Detect which cell encompasses the target text, then output its (x, y) center coordinate. 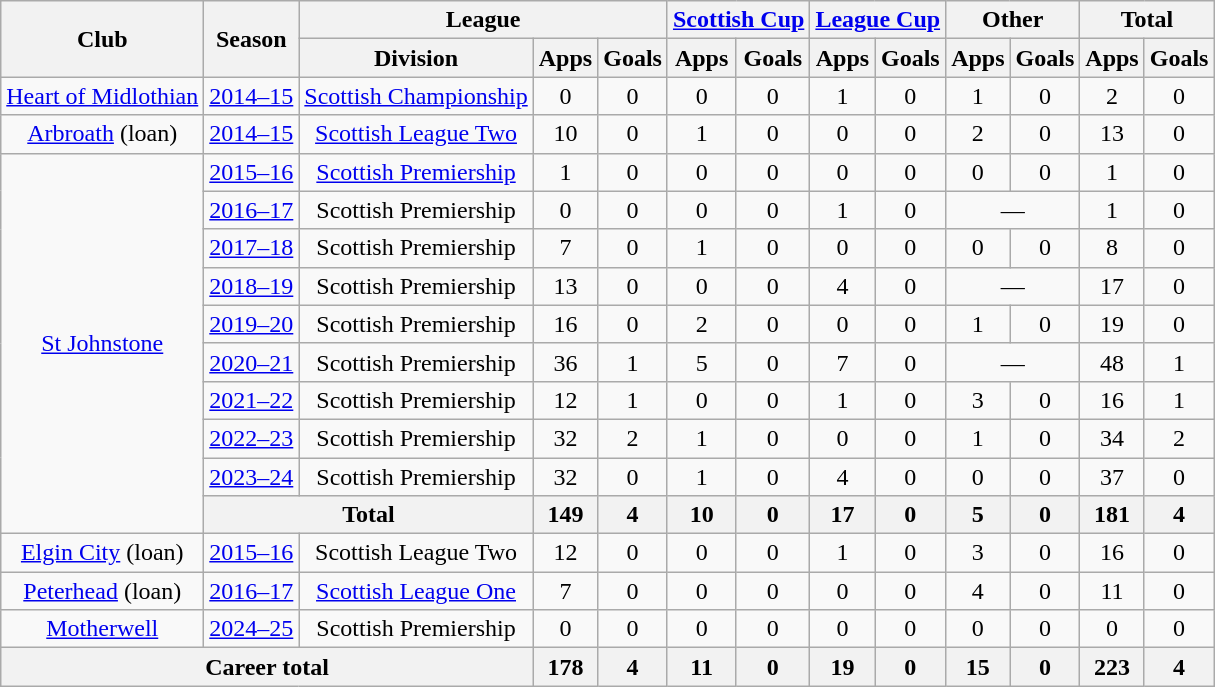
15 (978, 667)
Scottish League One (416, 591)
League (484, 20)
149 (565, 515)
League Cup (878, 20)
2017–18 (252, 248)
2019–20 (252, 324)
Career total (267, 667)
Scottish Championship (416, 96)
36 (565, 362)
Motherwell (102, 629)
223 (1112, 667)
2023–24 (252, 477)
48 (1112, 362)
St Johnstone (102, 344)
37 (1112, 477)
181 (1112, 515)
Arbroath (loan) (102, 134)
Peterhead (loan) (102, 591)
2022–23 (252, 438)
Heart of Midlothian (102, 96)
Other (1013, 20)
Elgin City (loan) (102, 553)
2018–19 (252, 286)
2021–22 (252, 400)
34 (1112, 438)
178 (565, 667)
8 (1112, 248)
2024–25 (252, 629)
Division (416, 58)
2020–21 (252, 362)
Season (252, 39)
Scottish Cup (738, 20)
Club (102, 39)
